Search for the cell housing the specified text and yield its (x, y) center coordinate. 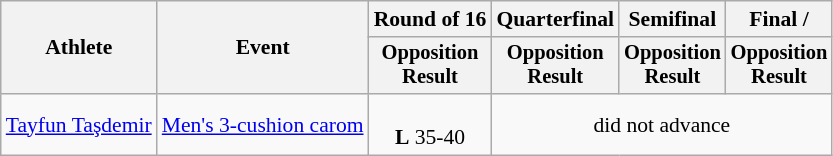
did not advance (662, 124)
Semifinal (672, 19)
Athlete (79, 48)
Round of 16 (430, 19)
Quarterfinal (555, 19)
Tayfun Taşdemir (79, 124)
Event (263, 48)
Men's 3-cushion carom (263, 124)
L 35-40 (430, 124)
Final / (780, 19)
